Find where the given text appears and provide that cell's center as [x, y] coordinate. 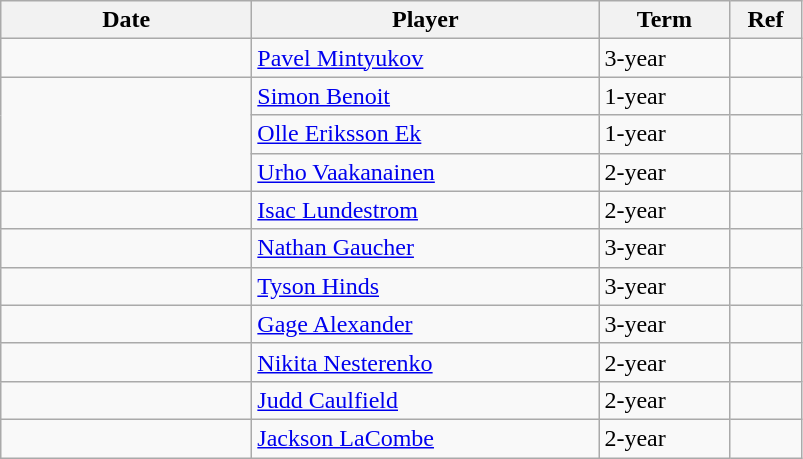
Judd Caulfield [426, 400]
Pavel Mintyukov [426, 58]
Jackson LaCombe [426, 438]
Simon Benoit [426, 96]
Isac Lundestrom [426, 210]
Urho Vaakanainen [426, 172]
Term [664, 20]
Ref [766, 20]
Player [426, 20]
Gage Alexander [426, 324]
Tyson Hinds [426, 286]
Nikita Nesterenko [426, 362]
Olle Eriksson Ek [426, 134]
Date [126, 20]
Nathan Gaucher [426, 248]
